Capture the cell that displays the provided text and extract its [x, y] central coordinate. 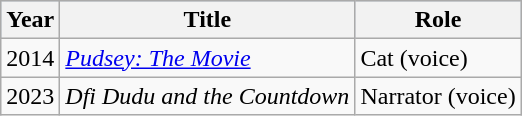
2023 [30, 96]
Narrator (voice) [438, 96]
Cat (voice) [438, 58]
Dfi Dudu and the Countdown [208, 96]
Title [208, 20]
2014 [30, 58]
Pudsey: The Movie [208, 58]
Role [438, 20]
Year [30, 20]
